For the text-containing cell, return its midpoint in (x, y) coordinate format. 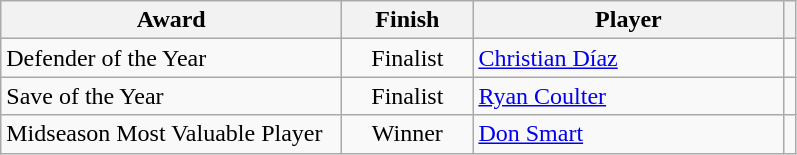
Ryan Coulter (628, 96)
Player (628, 20)
Midseason Most Valuable Player (172, 134)
Don Smart (628, 134)
Defender of the Year (172, 58)
Award (172, 20)
Finish (408, 20)
Christian Díaz (628, 58)
Save of the Year (172, 96)
Winner (408, 134)
